Find where the given text appears and provide that cell's center as (X, Y) coordinate. 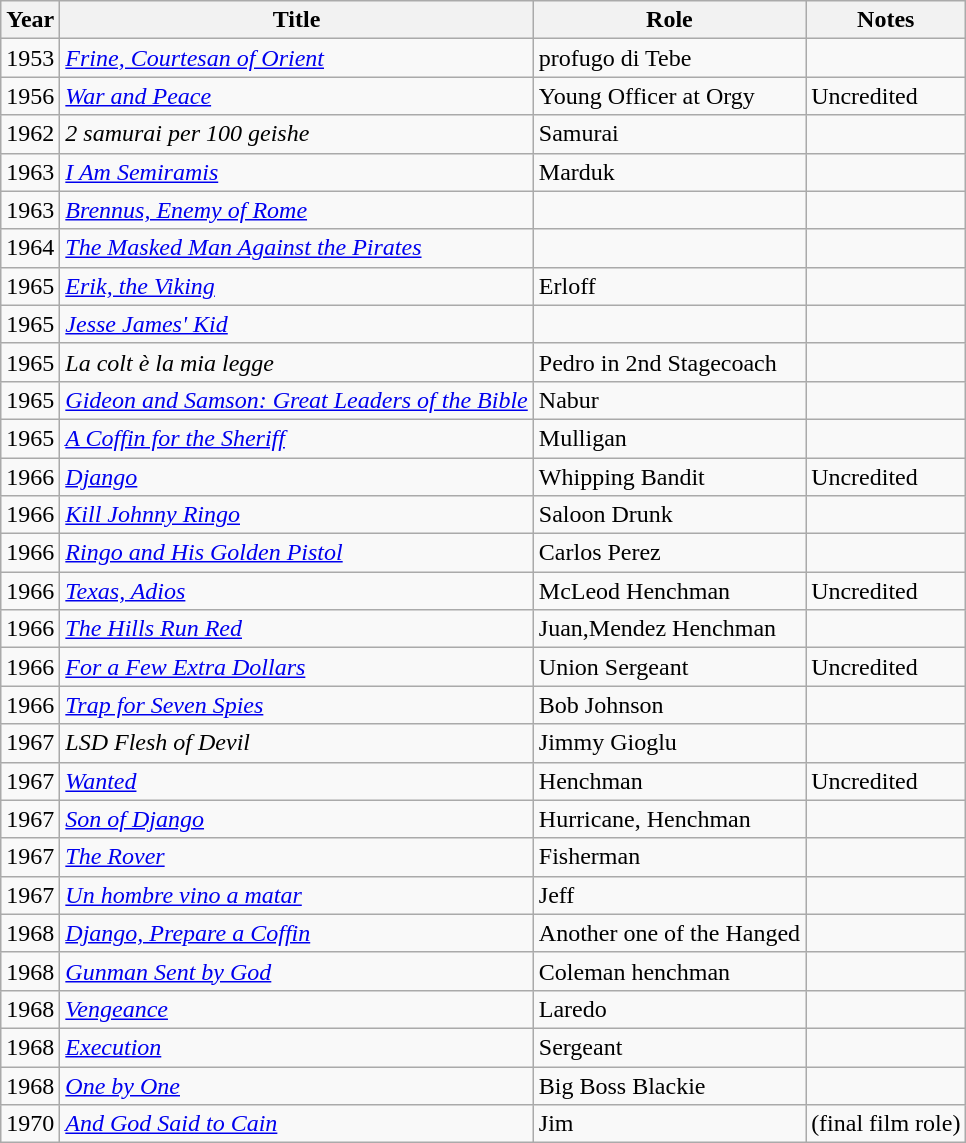
Juan,Mendez Henchman (669, 629)
Django (296, 477)
Wanted (296, 781)
And God Said to Cain (296, 1124)
Year (30, 20)
Trap for Seven Spies (296, 705)
Role (669, 20)
Jeff (669, 895)
Samurai (669, 134)
Union Sergeant (669, 667)
Carlos Perez (669, 553)
Jimmy Gioglu (669, 743)
Execution (296, 1047)
Gunman Sent by God (296, 971)
Brennus, Enemy of Rome (296, 210)
Whipping Bandit (669, 477)
2 samurai per 100 geishe (296, 134)
A Coffin for the Sheriff (296, 438)
Erloff (669, 286)
Another one of the Hanged (669, 933)
Big Boss Blackie (669, 1085)
Texas, Adios (296, 591)
Ringo and His Golden Pistol (296, 553)
The Rover (296, 857)
War and Peace (296, 96)
Bob Johnson (669, 705)
Un hombre vino a matar (296, 895)
profugo di Tebe (669, 58)
The Hills Run Red (296, 629)
Notes (886, 20)
Django, Prepare a Coffin (296, 933)
Title (296, 20)
1964 (30, 248)
La colt è la mia legge (296, 362)
LSD Flesh of Devil (296, 743)
Son of Django (296, 819)
The Masked Man Against the Pirates (296, 248)
1970 (30, 1124)
Gideon and Samson: Great Leaders of the Bible (296, 400)
Erik, the Viking (296, 286)
Vengeance (296, 1009)
Frine, Courtesan of Orient (296, 58)
Jim (669, 1124)
Marduk (669, 172)
McLeod Henchman (669, 591)
Jesse James' Kid (296, 324)
Hurricane, Henchman (669, 819)
Sergeant (669, 1047)
Saloon Drunk (669, 515)
Fisherman (669, 857)
1956 (30, 96)
Kill Johnny Ringo (296, 515)
Henchman (669, 781)
One by One (296, 1085)
Mulligan (669, 438)
Young Officer at Orgy (669, 96)
Coleman henchman (669, 971)
1962 (30, 134)
Laredo (669, 1009)
Nabur (669, 400)
Pedro in 2nd Stagecoach (669, 362)
1953 (30, 58)
I Am Semiramis (296, 172)
For a Few Extra Dollars (296, 667)
(final film role) (886, 1124)
